Detect which cell encompasses the target text, then output its [x, y] center coordinate. 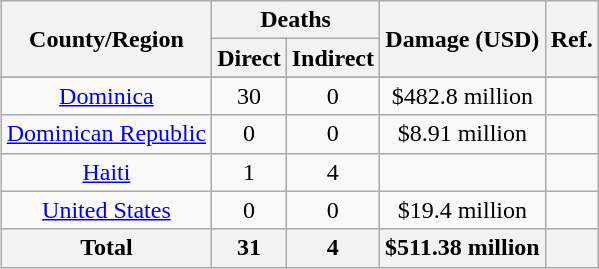
Ref. [572, 39]
Dominica [106, 96]
$482.8 million [462, 96]
Dominican Republic [106, 134]
Direct [250, 58]
County/Region [106, 39]
United States [106, 210]
Indirect [332, 58]
1 [250, 172]
Deaths [296, 20]
30 [250, 96]
$8.91 million [462, 134]
Total [106, 248]
Haiti [106, 172]
$19.4 million [462, 210]
Damage (USD) [462, 39]
$511.38 million [462, 248]
31 [250, 248]
